Detect which cell encompasses the target text, then output its [x, y] center coordinate. 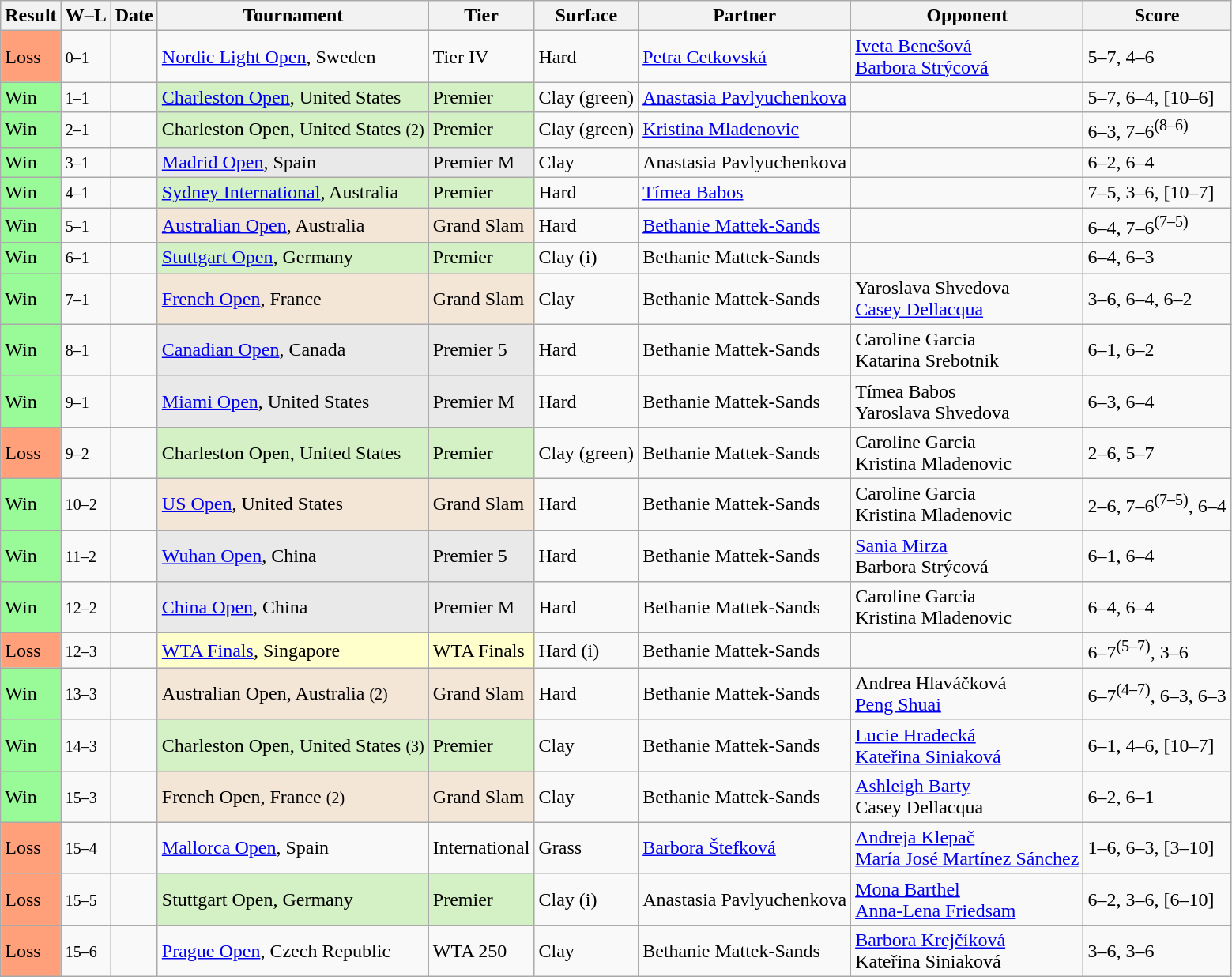
6–1, 6–4 [1157, 556]
6–1, 4–6, [10–7] [1157, 745]
6–2, 6–4 [1157, 162]
Charleston Open, United States (2) [292, 130]
7–5, 3–6, [10–7] [1157, 193]
Andrea Hlaváčková Peng Shuai [967, 694]
Petra Cetkovská [744, 57]
Tier [481, 16]
WTA Finals, Singapore [292, 651]
15–6 [85, 952]
Lucie Hradecká Kateřina Siniaková [967, 745]
Miami Open, United States [292, 402]
Andreja Klepač María José Martínez Sánchez [967, 847]
Date [134, 16]
Sydney International, Australia [292, 193]
Barbora Krejčíková Kateřina Siniaková [967, 952]
6–4, 6–4 [1157, 607]
9–2 [85, 452]
Australian Open, Australia [292, 226]
Yaroslava Shvedova Casey Dellacqua [967, 299]
Opponent [967, 16]
6–3, 6–4 [1157, 402]
Result [31, 16]
14–3 [85, 745]
15–4 [85, 847]
3–6, 3–6 [1157, 952]
1–6, 6–3, [3–10] [1157, 847]
US Open, United States [292, 504]
Sania Mirza Barbora Strýcová [967, 556]
5–7, 4–6 [1157, 57]
Wuhan Open, China [292, 556]
Madrid Open, Spain [292, 162]
0–1 [85, 57]
Partner [744, 16]
Tier IV [481, 57]
W–L [85, 16]
6–2, 3–6, [6–10] [1157, 900]
Nordic Light Open, Sweden [292, 57]
2–1 [85, 130]
Tímea Babos Yaroslava Shvedova [967, 402]
5–1 [85, 226]
3–1 [85, 162]
Barbora Štefková [744, 847]
International [481, 847]
6–7(4–7), 6–3, 6–3 [1157, 694]
11–2 [85, 556]
15–5 [85, 900]
Caroline Garcia Katarina Srebotnik [967, 349]
Canadian Open, Canada [292, 349]
2–6, 7–6(7–5), 6–4 [1157, 504]
Charleston Open, United States (3) [292, 745]
Surface [586, 16]
French Open, France (2) [292, 797]
Kristina Mladenovic [744, 130]
Grass [586, 847]
6–7(5–7), 3–6 [1157, 651]
Prague Open, Czech Republic [292, 952]
4–1 [85, 193]
5–7, 6–4, [10–6] [1157, 97]
6–1 [85, 258]
12–3 [85, 651]
Hard (i) [586, 651]
Mona Barthel Anna-Lena Friedsam [967, 900]
Iveta Benešová Barbora Strýcová [967, 57]
Tímea Babos [744, 193]
Tournament [292, 16]
Mallorca Open, Spain [292, 847]
WTA Finals [481, 651]
Australian Open, Australia (2) [292, 694]
10–2 [85, 504]
3–6, 6–4, 6–2 [1157, 299]
12–2 [85, 607]
China Open, China [292, 607]
6–4, 7–6(7–5) [1157, 226]
6–3, 7–6(8–6) [1157, 130]
9–1 [85, 402]
6–4, 6–3 [1157, 258]
7–1 [85, 299]
Score [1157, 16]
French Open, France [292, 299]
13–3 [85, 694]
8–1 [85, 349]
WTA 250 [481, 952]
6–1, 6–2 [1157, 349]
15–3 [85, 797]
Ashleigh Barty Casey Dellacqua [967, 797]
1–1 [85, 97]
6–2, 6–1 [1157, 797]
2–6, 5–7 [1157, 452]
